Extract the [X, Y] coordinate from the center of the cell holding the provided text.  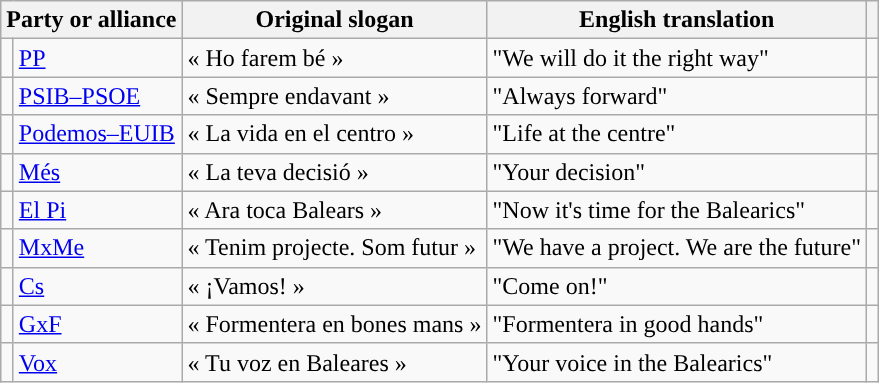
« Tu voz en Baleares » [334, 362]
"Now it's time for the Balearics" [677, 210]
Podemos–EUIB [98, 134]
« Sempre endavant » [334, 96]
"Formentera in good hands" [677, 324]
GxF [98, 324]
MxMe [98, 248]
"Your voice in the Balearics" [677, 362]
"We have a project. We are the future" [677, 248]
El Pi [98, 210]
"Always forward" [677, 96]
Party or alliance [92, 20]
« ¡Vamos! » [334, 286]
« Formentera en bones mans » [334, 324]
« Ara toca Balears » [334, 210]
"We will do it the right way" [677, 58]
Vox [98, 362]
"Life at the centre" [677, 134]
PP [98, 58]
« La vida en el centro » [334, 134]
Cs [98, 286]
English translation [677, 20]
« La teva decisió » [334, 172]
Més [98, 172]
Original slogan [334, 20]
« Ho farem bé » [334, 58]
PSIB–PSOE [98, 96]
"Your decision" [677, 172]
« Tenim projecte. Som futur » [334, 248]
"Come on!" [677, 286]
